Find where the given text appears and provide that cell's center as (X, Y) coordinate. 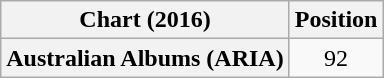
Australian Albums (ARIA) (145, 58)
Position (336, 20)
Chart (2016) (145, 20)
92 (336, 58)
